Locate the cell with the specified text and output its (x, y) center coordinate. 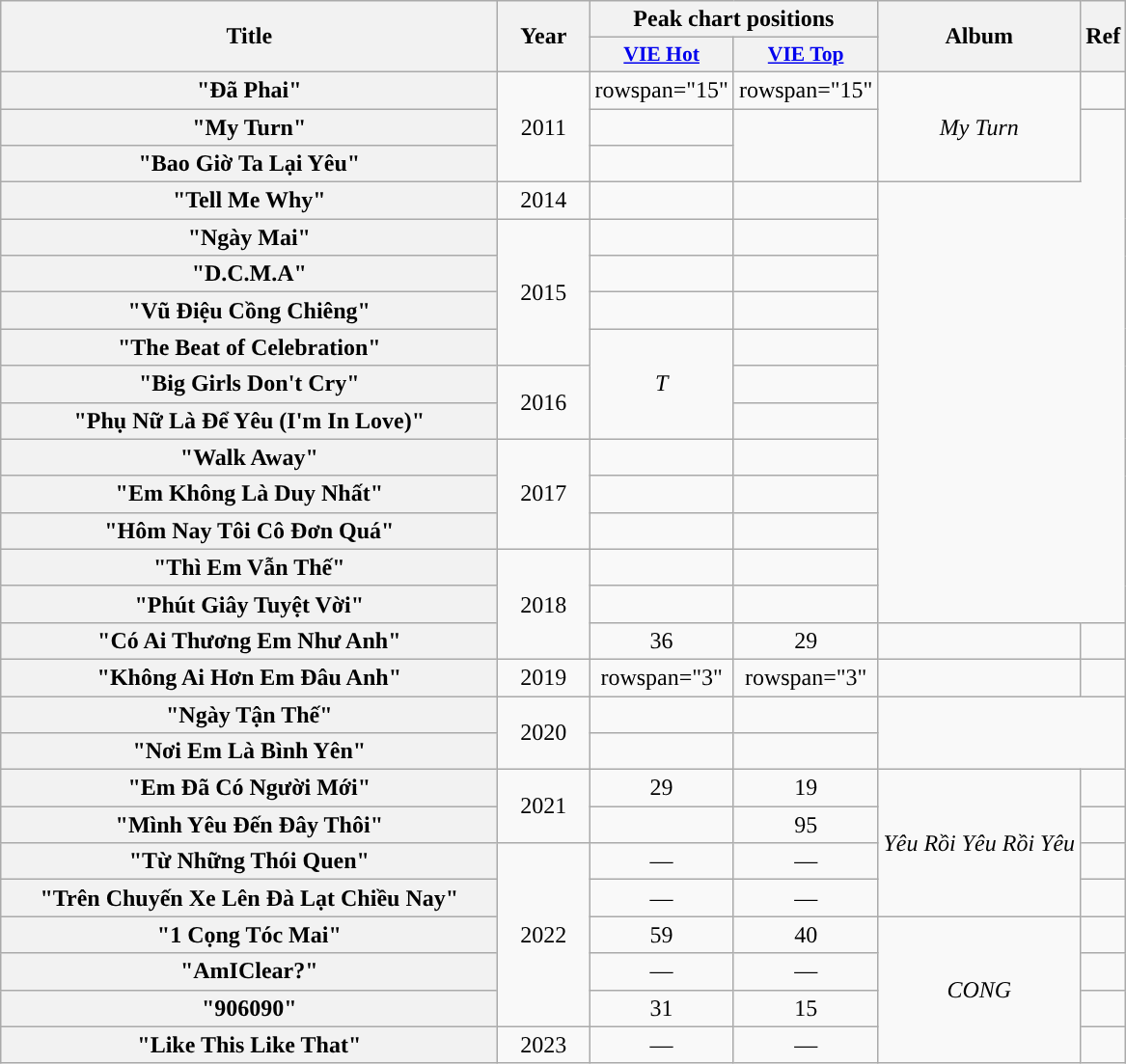
"Em Đã Có Người Mới" (249, 788)
"Trên Chuyến Xe Lên Đà Lạt Chiều Nay" (249, 898)
"Có Ai Thương Em Như Anh" (249, 641)
"Bao Giờ Ta Lại Yêu" (249, 164)
2017 (544, 494)
"906090" (249, 1008)
2023 (544, 1045)
My Turn (979, 126)
"Thì Em Vẫn Thế" (249, 567)
2011 (544, 126)
2020 (544, 733)
"My Turn" (249, 126)
"Walk Away" (249, 457)
"D.C.M.A" (249, 274)
"The Beat of Celebration" (249, 347)
"Tell Me Why" (249, 201)
CONG (979, 990)
Ref (1104, 37)
"Em Không Là Duy Nhất" (249, 494)
"Đã Phai" (249, 90)
Peak chart positions (733, 19)
"Like This Like That" (249, 1045)
VIE Hot (662, 55)
"Hôm Nay Tôi Cô Đơn Quá" (249, 531)
15 (806, 1008)
2018 (544, 604)
"Từ Những Thói Quen" (249, 861)
"Không Ai Hơn Em Đâu Anh" (249, 677)
2022 (544, 935)
T (662, 384)
59 (662, 935)
"Vũ Điệu Cồng Chiêng" (249, 311)
"Phút Giây Tuyệt Vời" (249, 604)
"AmIClear?" (249, 971)
Album (979, 37)
"Ngày Tận Thế" (249, 715)
36 (662, 641)
"Mình Yêu Đến Đây Thôi" (249, 825)
2021 (544, 806)
19 (806, 788)
"Nơi Em Là Bình Yên" (249, 751)
2016 (544, 402)
2019 (544, 677)
2015 (544, 292)
"1 Cọng Tóc Mai" (249, 935)
VIE Top (806, 55)
"Phụ Nữ Là Để Yêu (I'm In Love)" (249, 421)
95 (806, 825)
Year (544, 37)
Title (249, 37)
40 (806, 935)
Yêu Rồi Yêu Rồi Yêu (979, 843)
"Big Girls Don't Cry" (249, 384)
31 (662, 1008)
2014 (544, 201)
"Ngày Mai" (249, 237)
